From the cell containing the given text, extract its center point as (X, Y) coordinate. 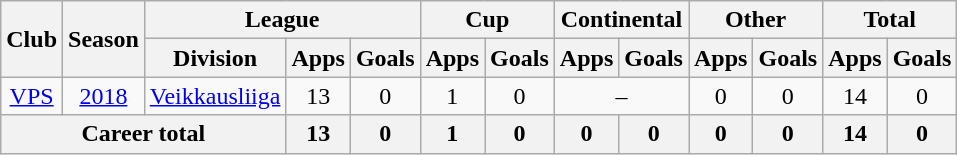
Club (32, 39)
League (282, 20)
VPS (32, 96)
– (621, 96)
Continental (621, 20)
Veikkausliiga (215, 96)
Division (215, 58)
Other (755, 20)
Season (104, 39)
2018 (104, 96)
Total (890, 20)
Career total (144, 134)
Cup (487, 20)
